Return the (X, Y) coordinate for the center point of the cell that contains the specified text.  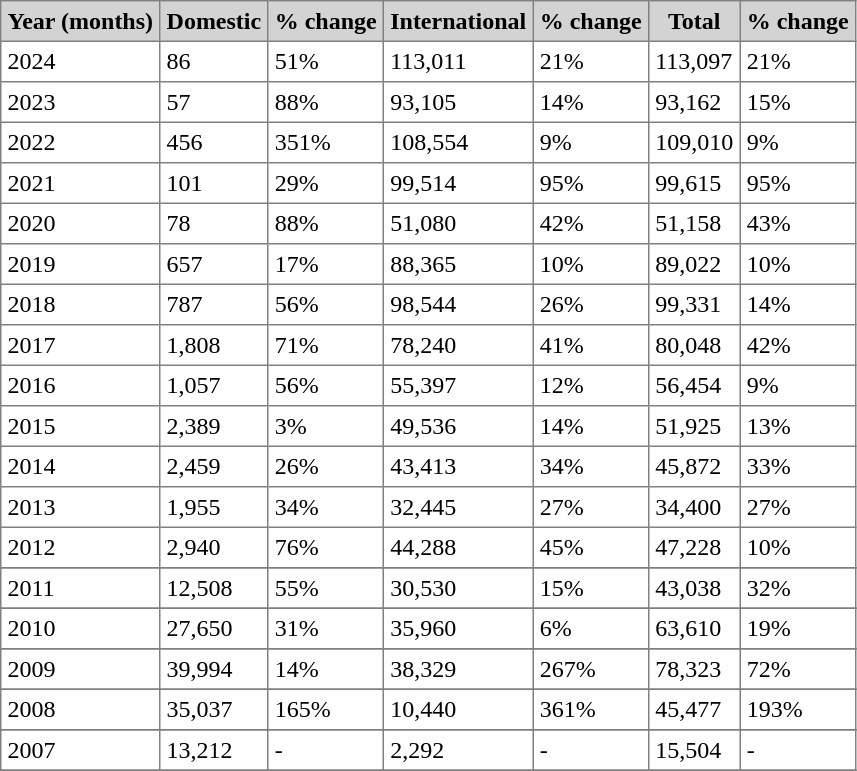
99,615 (694, 183)
31% (326, 628)
45,872 (694, 466)
45,477 (694, 709)
76% (326, 547)
2010 (80, 628)
35,037 (214, 709)
27,650 (214, 628)
34,400 (694, 507)
51,925 (694, 426)
113,097 (694, 61)
2,940 (214, 547)
Year (months) (80, 21)
113,011 (458, 61)
15,504 (694, 750)
2014 (80, 466)
56,454 (694, 385)
32,445 (458, 507)
88,365 (458, 264)
89,022 (694, 264)
57 (214, 102)
99,514 (458, 183)
2016 (80, 385)
6% (591, 628)
2023 (80, 102)
17% (326, 264)
78,323 (694, 669)
Domestic (214, 21)
33% (798, 466)
2013 (80, 507)
72% (798, 669)
267% (591, 669)
12% (591, 385)
10,440 (458, 709)
193% (798, 709)
12,508 (214, 588)
3% (326, 426)
78,240 (458, 345)
49,536 (458, 426)
19% (798, 628)
2022 (80, 142)
43,038 (694, 588)
351% (326, 142)
2009 (80, 669)
Total (694, 21)
456 (214, 142)
1,057 (214, 385)
35,960 (458, 628)
165% (326, 709)
2008 (80, 709)
86 (214, 61)
2020 (80, 223)
51,158 (694, 223)
78 (214, 223)
787 (214, 304)
109,010 (694, 142)
657 (214, 264)
32% (798, 588)
2019 (80, 264)
361% (591, 709)
98,544 (458, 304)
38,329 (458, 669)
55% (326, 588)
2012 (80, 547)
2015 (80, 426)
71% (326, 345)
47,228 (694, 547)
13,212 (214, 750)
51% (326, 61)
1,955 (214, 507)
2,292 (458, 750)
2011 (80, 588)
108,554 (458, 142)
29% (326, 183)
2024 (80, 61)
93,105 (458, 102)
2007 (80, 750)
99,331 (694, 304)
30,530 (458, 588)
International (458, 21)
2,389 (214, 426)
80,048 (694, 345)
51,080 (458, 223)
43,413 (458, 466)
43% (798, 223)
93,162 (694, 102)
44,288 (458, 547)
2017 (80, 345)
1,808 (214, 345)
55,397 (458, 385)
45% (591, 547)
2018 (80, 304)
63,610 (694, 628)
101 (214, 183)
39,994 (214, 669)
13% (798, 426)
41% (591, 345)
2021 (80, 183)
2,459 (214, 466)
